Capture the cell that displays the provided text and extract its [X, Y] central coordinate. 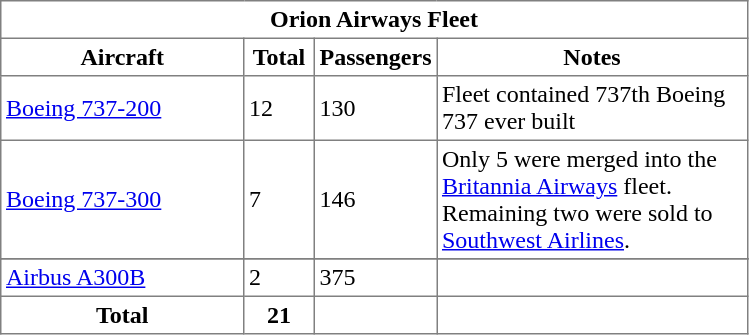
Notes [592, 57]
12 [279, 108]
130 [375, 108]
Boeing 737-300 [122, 199]
Boeing 737-200 [122, 108]
375 [375, 278]
Passengers [375, 57]
Airbus A300B [122, 278]
21 [279, 315]
Aircraft [122, 57]
7 [279, 199]
Fleet contained 737th Boeing 737 ever built [592, 108]
Only 5 were merged into the Britannia Airways fleet. Remaining two were sold to Southwest Airlines. [592, 199]
146 [375, 199]
2 [279, 278]
Orion Airways Fleet [374, 20]
